Output the (X, Y) coordinate of the center of the cell containing the given text.  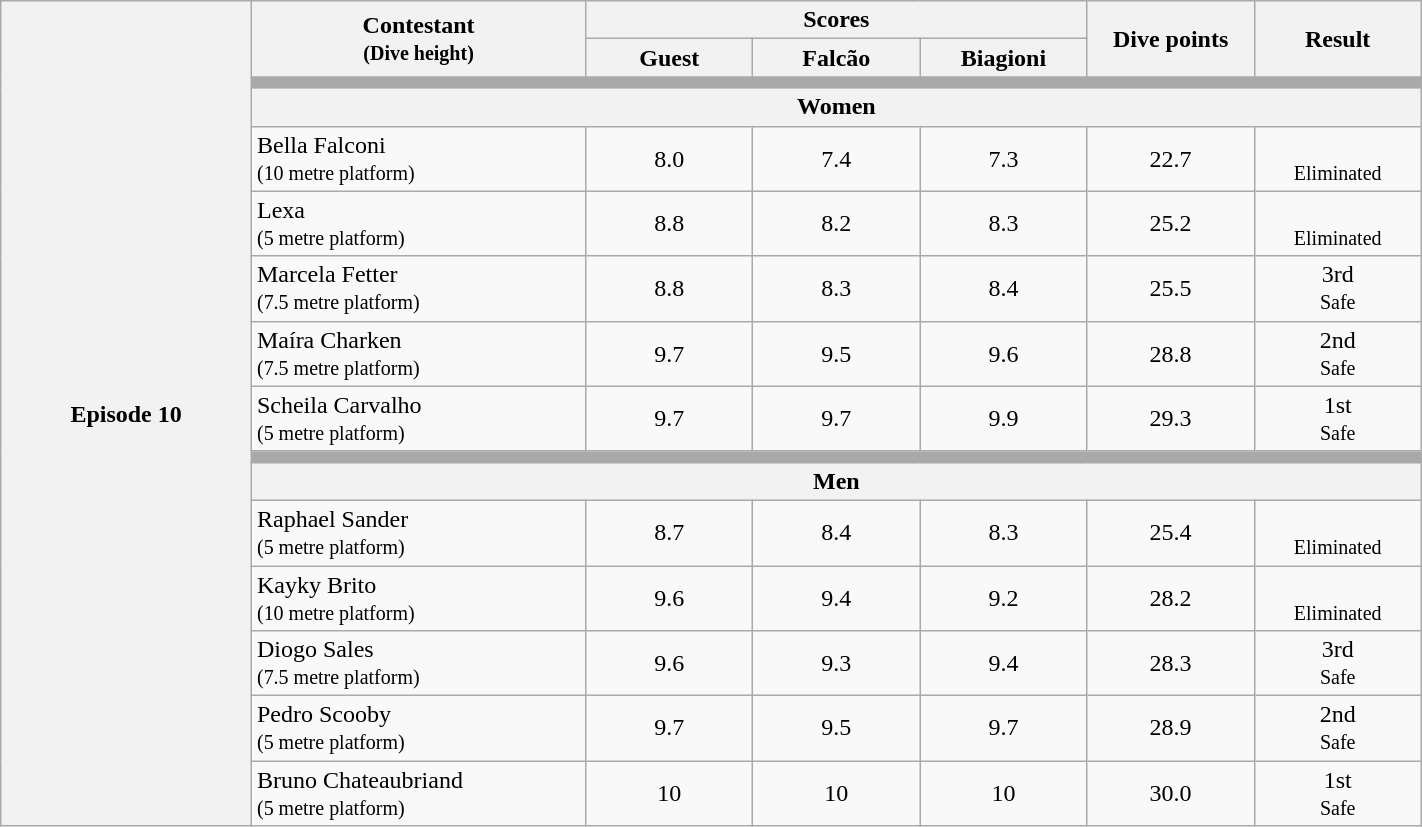
Pedro Scooby(5 metre platform) (418, 728)
7.3 (1004, 158)
25.2 (1170, 224)
Maíra Charken(7.5 metre platform) (418, 354)
Lexa(5 metre platform) (418, 224)
Dive points (1170, 39)
Men (836, 481)
Raphael Sander(5 metre platform) (418, 532)
Scheila Carvalho(5 metre platform) (418, 418)
Marcela Fetter(7.5 metre platform) (418, 288)
22.7 (1170, 158)
8.2 (836, 224)
30.0 (1170, 794)
25.4 (1170, 532)
29.3 (1170, 418)
28.8 (1170, 354)
Scores (836, 20)
Women (836, 107)
Guest (670, 58)
Bella Falconi(10 metre platform) (418, 158)
9.2 (1004, 598)
9.9 (1004, 418)
7.4 (836, 158)
28.2 (1170, 598)
Episode 10 (126, 414)
Result (1338, 39)
8.0 (670, 158)
9.3 (836, 664)
Falcão (836, 58)
Bruno Chateaubriand(5 metre platform) (418, 794)
Biagioni (1004, 58)
8.7 (670, 532)
28.9 (1170, 728)
Contestant(Dive height) (418, 39)
Kayky Brito(10 metre platform) (418, 598)
25.5 (1170, 288)
Diogo Sales(7.5 metre platform) (418, 664)
28.3 (1170, 664)
